Capture the cell that displays the provided text and extract its (x, y) central coordinate. 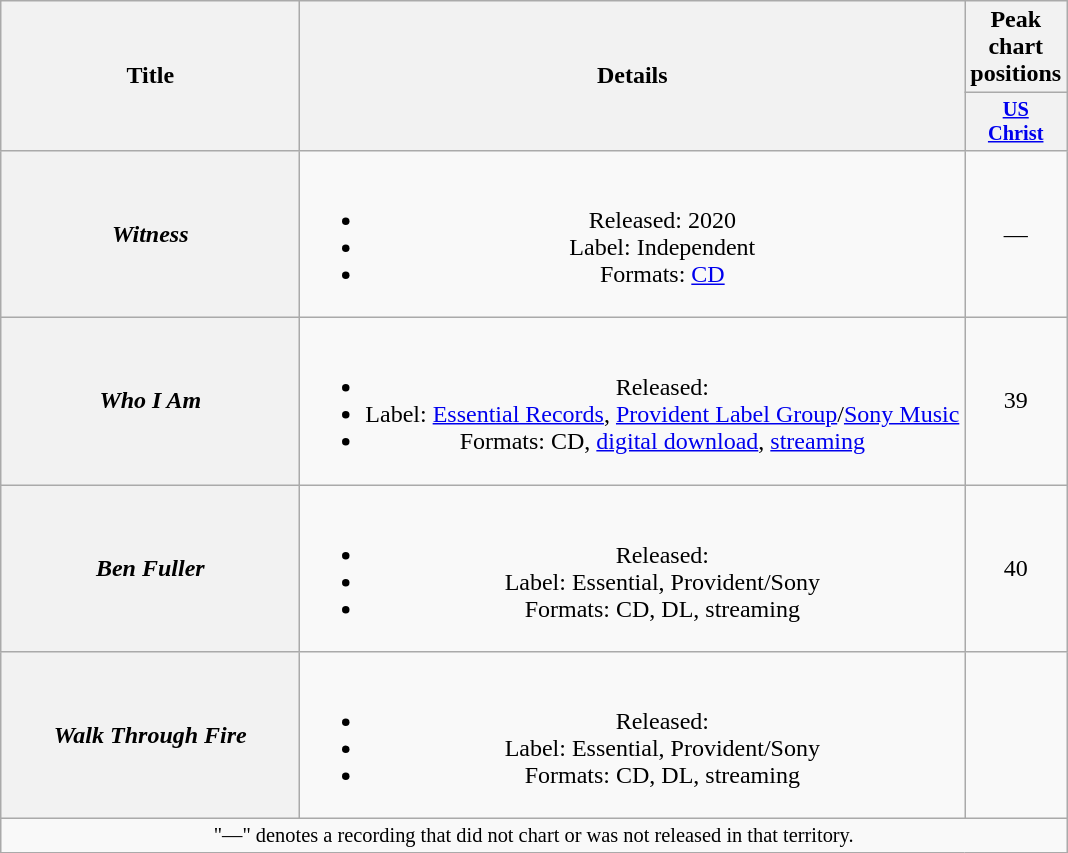
— (1016, 234)
Details (632, 76)
USChrist (1016, 122)
Ben Fuller (150, 568)
Title (150, 76)
39 (1016, 402)
Walk Through Fire (150, 736)
40 (1016, 568)
Witness (150, 234)
Released: Label: Essential Records, Provident Label Group/Sony MusicFormats: CD, digital download, streaming (632, 402)
Who I Am (150, 402)
Peak chart positions (1016, 47)
"—" denotes a recording that did not chart or was not released in that territory. (534, 836)
Released: 2020Label: IndependentFormats: CD (632, 234)
